Find where the given text appears and provide that cell's center as (x, y) coordinate. 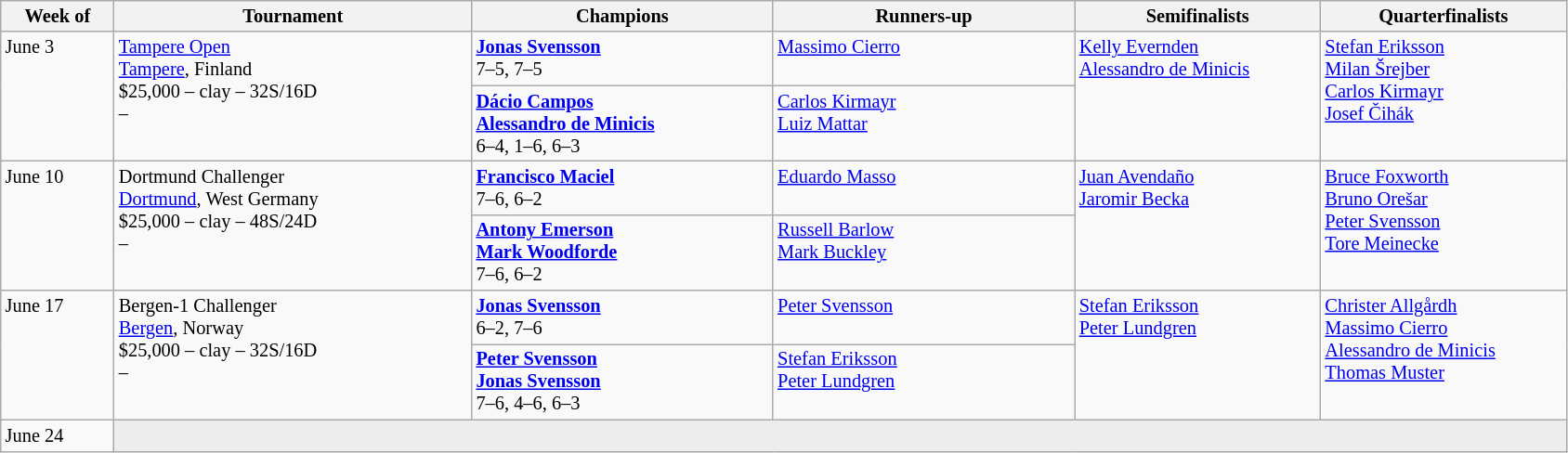
Jonas Svensson 6–2, 7–6 (622, 317)
Champions (622, 16)
Runners-up (923, 16)
Peter Svensson Jonas Svensson7–6, 4–6, 6–3 (622, 382)
Quarterfinalists (1444, 16)
Antony Emerson Mark Woodforde7–6, 6–2 (622, 252)
June 17 (58, 355)
June 10 (58, 225)
Dácio Campos Alessandro de Minicis6–4, 1–6, 6–3 (622, 123)
Kelly Evernden Alessandro de Minicis (1198, 97)
Dortmund Challenger Dortmund, West Germany$25,000 – clay – 48S/24D – (294, 225)
June 24 (58, 435)
Bruce Foxworth Bruno Orešar Peter Svensson Tore Meinecke (1444, 225)
Francisco Maciel 7–6, 6–2 (622, 188)
June 3 (58, 97)
Juan Avendaño Jaromir Becka (1198, 225)
Carlos Kirmayr Luiz Mattar (923, 123)
Eduardo Masso (923, 188)
Tampere Open Tampere, Finland$25,000 – clay – 32S/16D – (294, 97)
Massimo Cierro (923, 58)
Jonas Svensson 7–5, 7–5 (622, 58)
Week of (58, 16)
Stefan Eriksson Milan Šrejber Carlos Kirmayr Josef Čihák (1444, 97)
Tournament (294, 16)
Bergen-1 Challenger Bergen, Norway$25,000 – clay – 32S/16D – (294, 355)
Peter Svensson (923, 317)
Christer Allgårdh Massimo Cierro Alessandro de Minicis Thomas Muster (1444, 355)
Semifinalists (1198, 16)
Russell Barlow Mark Buckley (923, 252)
